Extract the (x, y) coordinate from the center of the cell holding the provided text.  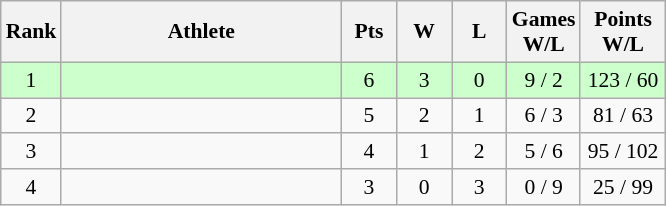
Rank (32, 32)
0 / 9 (544, 187)
Pts (368, 32)
6 / 3 (544, 116)
L (480, 32)
GamesW/L (544, 32)
5 (368, 116)
6 (368, 80)
9 / 2 (544, 80)
25 / 99 (622, 187)
W (424, 32)
95 / 102 (622, 152)
81 / 63 (622, 116)
Athlete (201, 32)
123 / 60 (622, 80)
PointsW/L (622, 32)
5 / 6 (544, 152)
